Extract the [x, y] coordinate from the center of the cell holding the provided text.  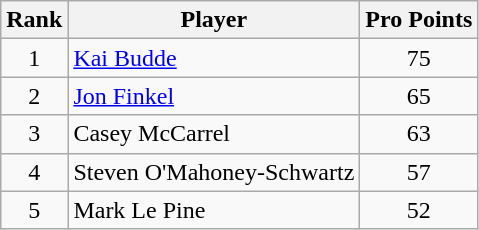
63 [419, 134]
5 [34, 210]
Steven O'Mahoney-Schwartz [214, 172]
Pro Points [419, 20]
2 [34, 96]
Kai Budde [214, 58]
4 [34, 172]
Player [214, 20]
65 [419, 96]
75 [419, 58]
Casey McCarrel [214, 134]
Mark Le Pine [214, 210]
52 [419, 210]
57 [419, 172]
Rank [34, 20]
1 [34, 58]
3 [34, 134]
Jon Finkel [214, 96]
